Locate the cell with the specified text and output its (X, Y) center coordinate. 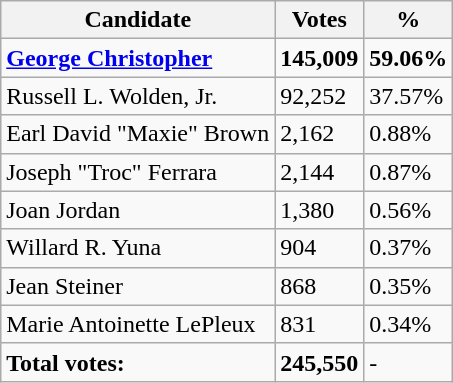
% (408, 20)
868 (320, 286)
831 (320, 324)
Joseph "Troc" Ferrara (138, 172)
Russell L. Wolden, Jr. (138, 96)
0.34% (408, 324)
37.57% (408, 96)
Willard R. Yuna (138, 248)
0.35% (408, 286)
2,144 (320, 172)
0.88% (408, 134)
- (408, 362)
245,550 (320, 362)
Total votes: (138, 362)
59.06% (408, 58)
1,380 (320, 210)
Marie Antoinette LePleux (138, 324)
George Christopher (138, 58)
904 (320, 248)
Jean Steiner (138, 286)
0.56% (408, 210)
Candidate (138, 20)
Joan Jordan (138, 210)
Earl David "Maxie" Brown (138, 134)
92,252 (320, 96)
0.37% (408, 248)
0.87% (408, 172)
145,009 (320, 58)
Votes (320, 20)
2,162 (320, 134)
